Identify which cell holds the provided text, then report its (x, y) central coordinate. 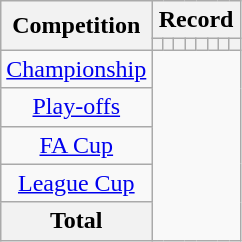
Play-offs (76, 107)
FA Cup (76, 145)
Record (196, 20)
League Cup (76, 183)
Championship (76, 69)
Competition (76, 26)
Total (76, 221)
